Determine the (x, y) coordinate at the center of the cell enclosing the given text.  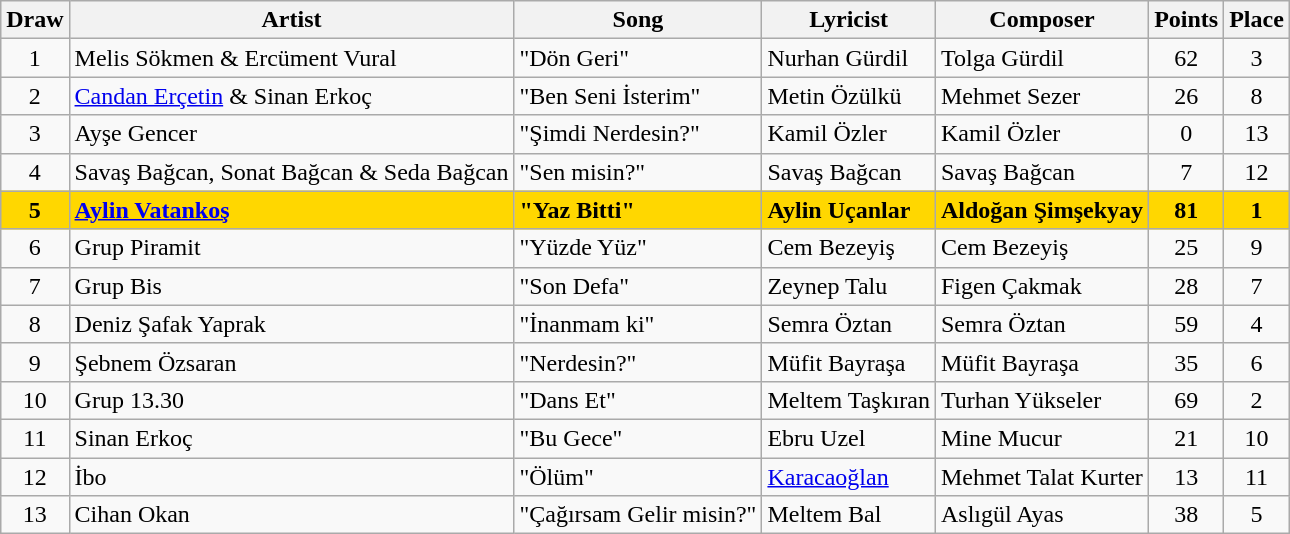
Meltem Taşkıran (849, 400)
26 (1186, 96)
"Ölüm" (638, 477)
Savaş Bağcan, Sonat Bağcan & Seda Bağcan (292, 172)
Figen Çakmak (1042, 286)
"Bu Gece" (638, 438)
Mehmet Talat Kurter (1042, 477)
"Son Defa" (638, 286)
Ebru Uzel (849, 438)
"Dön Geri" (638, 58)
0 (1186, 134)
"Şimdi Nerdesin?" (638, 134)
Deniz Şafak Yaprak (292, 324)
Draw (35, 20)
Melis Sökmen & Ercüment Vural (292, 58)
Grup Bis (292, 286)
"Nerdesin?" (638, 362)
Grup Piramit (292, 248)
"Dans Et" (638, 400)
35 (1186, 362)
Cihan Okan (292, 515)
Aldoğan Şimşekyay (1042, 210)
İbo (292, 477)
Composer (1042, 20)
Lyricist (849, 20)
"Çağırsam Gelir misin?" (638, 515)
"Sen misin?" (638, 172)
25 (1186, 248)
38 (1186, 515)
Mine Mucur (1042, 438)
"Ben Seni İsterim" (638, 96)
21 (1186, 438)
"Yaz Bitti" (638, 210)
Sinan Erkoç (292, 438)
62 (1186, 58)
"Yüzde Yüz" (638, 248)
Candan Erçetin & Sinan Erkoç (292, 96)
69 (1186, 400)
Aylin Vatankoş (292, 210)
Şebnem Özsaran (292, 362)
Meltem Bal (849, 515)
81 (1186, 210)
Metin Özülkü (849, 96)
Song (638, 20)
"İnanmam ki" (638, 324)
Mehmet Sezer (1042, 96)
Grup 13.30 (292, 400)
Aylin Uçanlar (849, 210)
Karacaoğlan (849, 477)
28 (1186, 286)
Nurhan Gürdil (849, 58)
59 (1186, 324)
Zeynep Talu (849, 286)
Place (1257, 20)
Artist (292, 20)
Aslıgül Ayas (1042, 515)
Turhan Yükseler (1042, 400)
Tolga Gürdil (1042, 58)
Ayşe Gencer (292, 134)
Points (1186, 20)
